Determine the [X, Y] coordinate at the center of the cell enclosing the given text.  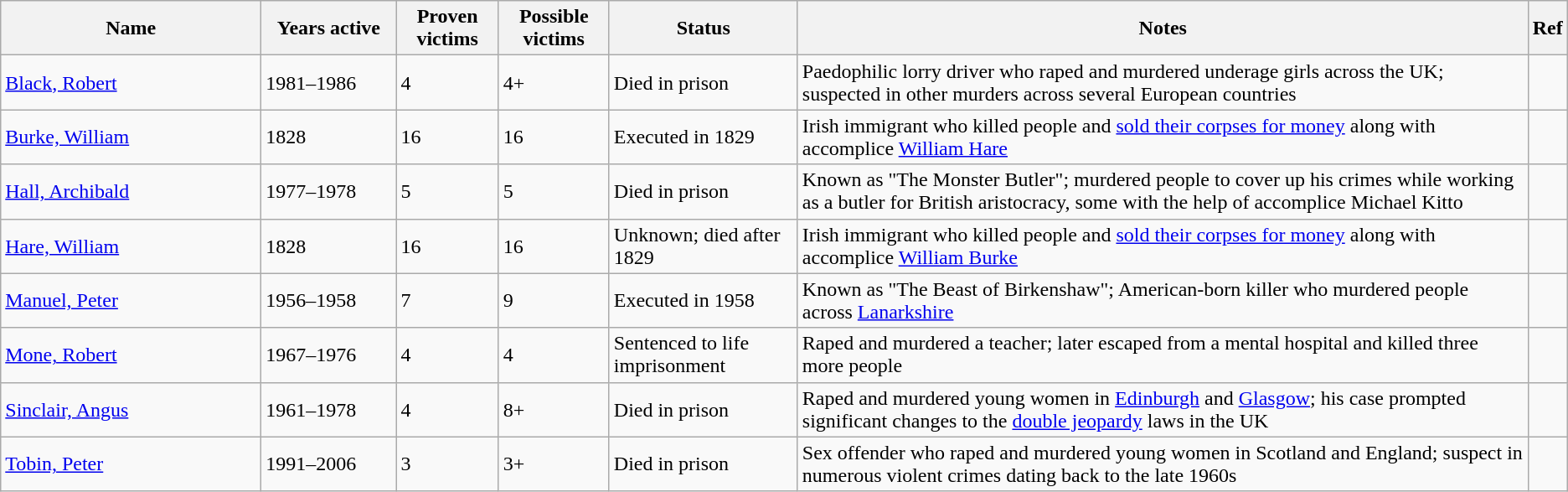
3 [447, 464]
Status [704, 28]
Sinclair, Angus [131, 409]
Known as "The Beast of Birkenshaw"; American-born killer who murdered people across Lanarkshire [1163, 300]
4+ [554, 82]
Executed in 1958 [704, 300]
Raped and murdered young women in Edinburgh and Glasgow; his case prompted significant changes to the double jeopardy laws in the UK [1163, 409]
Hall, Archibald [131, 191]
Black, Robert [131, 82]
Burke, William [131, 137]
Unknown; died after 1829 [704, 246]
7 [447, 300]
1956–1958 [328, 300]
Executed in 1829 [704, 137]
Tobin, Peter [131, 464]
Paedophilic lorry driver who raped and murdered underage girls across the UK; suspected in other murders across several European countries [1163, 82]
Raped and murdered a teacher; later escaped from a mental hospital and killed three more people [1163, 355]
Ref [1548, 28]
Name [131, 28]
Years active [328, 28]
Possible victims [554, 28]
Manuel, Peter [131, 300]
1961–1978 [328, 409]
Irish immigrant who killed people and sold their corpses for money along with accomplice William Burke [1163, 246]
1991–2006 [328, 464]
3+ [554, 464]
Notes [1163, 28]
Hare, William [131, 246]
1967–1976 [328, 355]
Sex offender who raped and murdered young women in Scotland and England; suspect in numerous violent crimes dating back to the late 1960s [1163, 464]
1981–1986 [328, 82]
Mone, Robert [131, 355]
Proven victims [447, 28]
Sentenced to life imprisonment [704, 355]
8+ [554, 409]
1977–1978 [328, 191]
9 [554, 300]
Irish immigrant who killed people and sold their corpses for money along with accomplice William Hare [1163, 137]
